Detect which cell encompasses the target text, then output its [x, y] center coordinate. 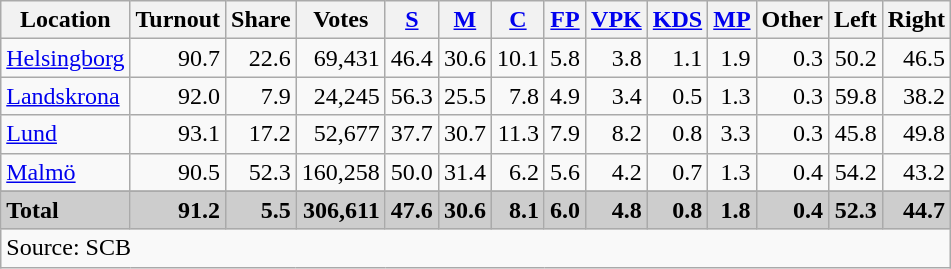
91.2 [178, 210]
90.5 [178, 172]
Source: SCB [476, 248]
45.8 [855, 134]
Location [66, 20]
Total [66, 210]
69,431 [340, 58]
54.2 [855, 172]
25.5 [464, 96]
Helsingborg [66, 58]
47.6 [412, 210]
4.8 [617, 210]
6.0 [564, 210]
Right [916, 20]
5.5 [262, 210]
FP [564, 20]
93.1 [178, 134]
5.8 [564, 58]
Malmö [66, 172]
6.2 [518, 172]
Votes [340, 20]
56.3 [412, 96]
Lund [66, 134]
0.5 [677, 96]
43.2 [916, 172]
24,245 [340, 96]
50.0 [412, 172]
22.6 [262, 58]
VPK [617, 20]
44.7 [916, 210]
8.2 [617, 134]
8.1 [518, 210]
5.6 [564, 172]
10.1 [518, 58]
Left [855, 20]
Landskrona [66, 96]
50.2 [855, 58]
KDS [677, 20]
1.8 [732, 210]
306,611 [340, 210]
Share [262, 20]
C [518, 20]
31.4 [464, 172]
3.8 [617, 58]
1.9 [732, 58]
4.2 [617, 172]
38.2 [916, 96]
160,258 [340, 172]
46.5 [916, 58]
90.7 [178, 58]
30.7 [464, 134]
Other [792, 20]
M [464, 20]
52,677 [340, 134]
3.4 [617, 96]
49.8 [916, 134]
17.2 [262, 134]
0.7 [677, 172]
46.4 [412, 58]
11.3 [518, 134]
7.8 [518, 96]
S [412, 20]
59.8 [855, 96]
1.1 [677, 58]
Turnout [178, 20]
92.0 [178, 96]
37.7 [412, 134]
3.3 [732, 134]
4.9 [564, 96]
MP [732, 20]
